Capture the cell that displays the provided text and extract its [X, Y] central coordinate. 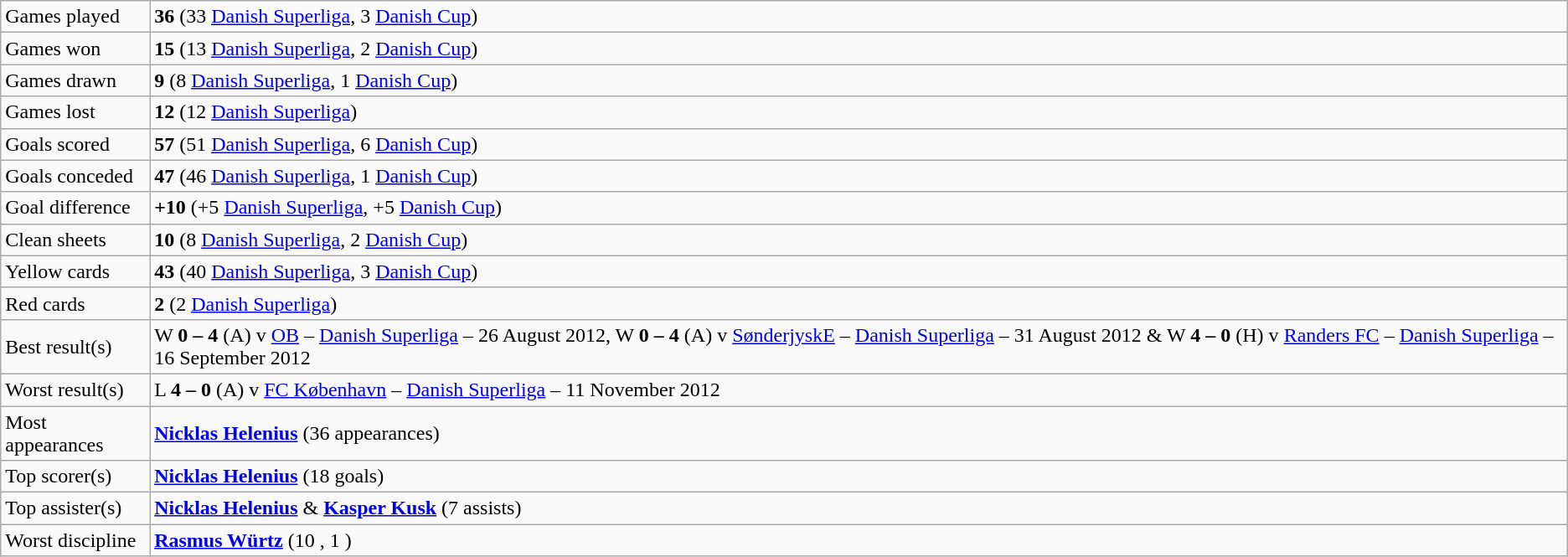
Goal difference [75, 208]
15 (13 Danish Superliga, 2 Danish Cup) [859, 49]
47 (46 Danish Superliga, 1 Danish Cup) [859, 176]
2 (2 Danish Superliga) [859, 303]
43 (40 Danish Superliga, 3 Danish Cup) [859, 271]
Nicklas Helenius (18 goals) [859, 477]
57 (51 Danish Superliga, 6 Danish Cup) [859, 144]
36 (33 Danish Superliga, 3 Danish Cup) [859, 17]
Games played [75, 17]
Yellow cards [75, 271]
L 4 – 0 (A) v FC København – Danish Superliga – 11 November 2012 [859, 389]
Goals conceded [75, 176]
Games won [75, 49]
Best result(s) [75, 347]
Worst result(s) [75, 389]
+10 (+5 Danish Superliga, +5 Danish Cup) [859, 208]
Rasmus Würtz (10 , 1 ) [859, 540]
Top assister(s) [75, 508]
Top scorer(s) [75, 477]
10 (8 Danish Superliga, 2 Danish Cup) [859, 240]
Nicklas Helenius (36 appearances) [859, 432]
Clean sheets [75, 240]
Games lost [75, 112]
Most appearances [75, 432]
Worst discipline [75, 540]
9 (8 Danish Superliga, 1 Danish Cup) [859, 80]
12 (12 Danish Superliga) [859, 112]
Goals scored [75, 144]
Nicklas Helenius & Kasper Kusk (7 assists) [859, 508]
Games drawn [75, 80]
Red cards [75, 303]
